Locate the cell with the specified text and output its [X, Y] center coordinate. 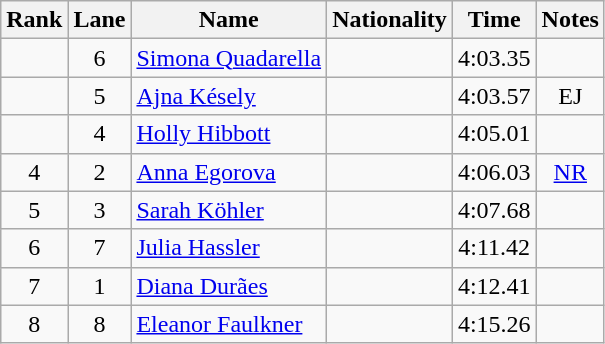
Rank [34, 20]
4:03.57 [494, 96]
Anna Egorova [229, 172]
4:03.35 [494, 58]
3 [100, 210]
Name [229, 20]
4:11.42 [494, 248]
Time [494, 20]
Lane [100, 20]
Holly Hibbott [229, 134]
Notes [570, 20]
4:15.26 [494, 324]
Ajna Késely [229, 96]
4:12.41 [494, 286]
NR [570, 172]
2 [100, 172]
Nationality [390, 20]
1 [100, 286]
Diana Durães [229, 286]
Eleanor Faulkner [229, 324]
4:06.03 [494, 172]
Sarah Köhler [229, 210]
EJ [570, 96]
Julia Hassler [229, 248]
4:07.68 [494, 210]
Simona Quadarella [229, 58]
4:05.01 [494, 134]
